From the cell containing the given text, extract its center point as (x, y) coordinate. 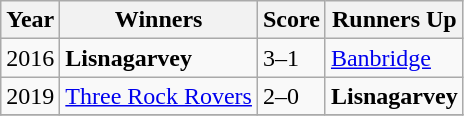
Year (30, 20)
Score (291, 20)
3–1 (291, 58)
2–0 (291, 96)
Three Rock Rovers (159, 96)
Runners Up (394, 20)
Winners (159, 20)
2019 (30, 96)
Banbridge (394, 58)
2016 (30, 58)
